Determine the (x, y) coordinate at the center of the cell enclosing the given text.  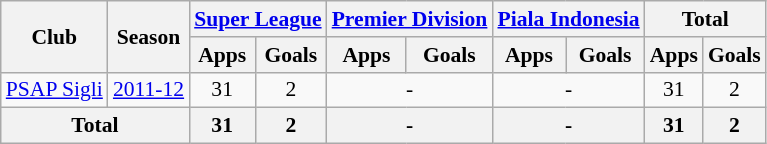
Super League (258, 19)
Piala Indonesia (568, 19)
Season (148, 36)
PSAP Sigli (54, 90)
2011-12 (148, 90)
Club (54, 36)
Premier Division (410, 19)
